Capture the cell that displays the provided text and extract its [x, y] central coordinate. 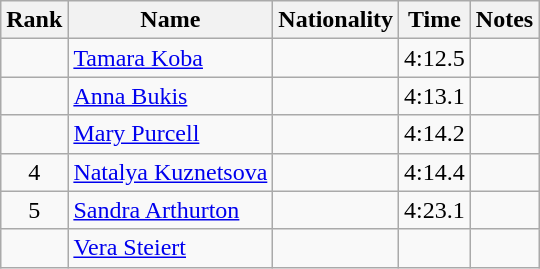
4:14.4 [435, 172]
Nationality [336, 20]
Rank [34, 20]
4:12.5 [435, 58]
Mary Purcell [170, 134]
Vera Steiert [170, 248]
Tamara Koba [170, 58]
Name [170, 20]
Natalya Kuznetsova [170, 172]
4:14.2 [435, 134]
Time [435, 20]
Anna Bukis [170, 96]
4:13.1 [435, 96]
5 [34, 210]
Sandra Arthurton [170, 210]
4:23.1 [435, 210]
Notes [504, 20]
4 [34, 172]
